For the text-containing cell, return its midpoint in (X, Y) coordinate format. 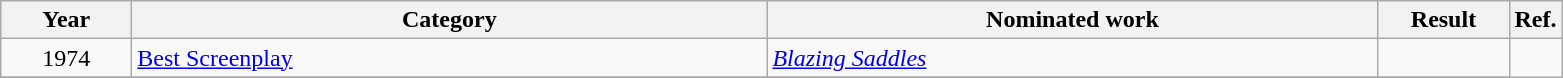
Blazing Saddles (1072, 58)
Nominated work (1072, 20)
Ref. (1536, 20)
Result (1444, 20)
Year (66, 20)
1974 (66, 58)
Category (450, 20)
Best Screenplay (450, 58)
